Capture the cell that displays the provided text and extract its [x, y] central coordinate. 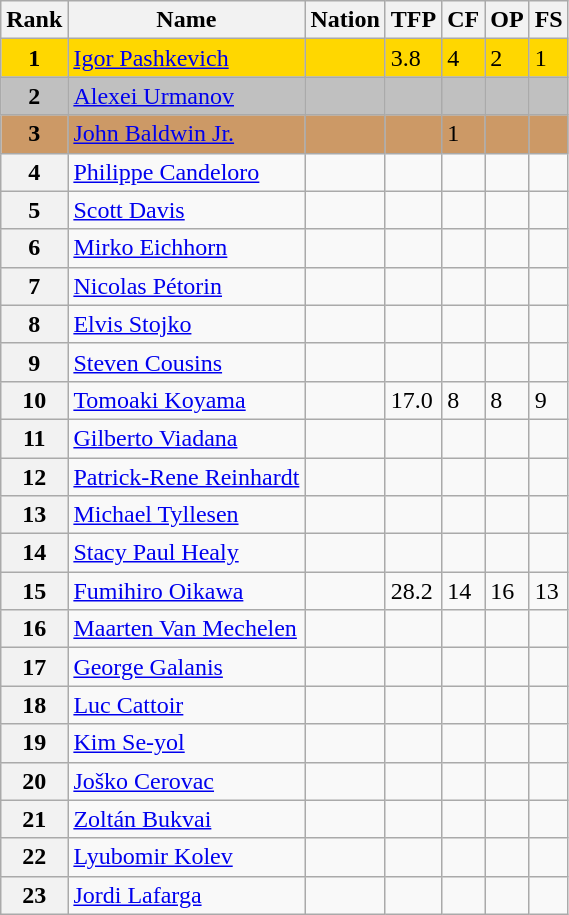
5 [34, 210]
Luc Cattoir [186, 705]
22 [34, 857]
Tomoaki Koyama [186, 400]
Michael Tyllesen [186, 515]
Kim Se-yol [186, 743]
19 [34, 743]
Lyubomir Kolev [186, 857]
17 [34, 667]
12 [34, 477]
6 [34, 248]
23 [34, 895]
21 [34, 819]
Stacy Paul Healy [186, 553]
Scott Davis [186, 210]
Patrick-Rene Reinhardt [186, 477]
Maarten Van Mechelen [186, 629]
Jordi Lafarga [186, 895]
Fumihiro Oikawa [186, 591]
TFP [413, 20]
3 [34, 134]
Steven Cousins [186, 362]
Nicolas Pétorin [186, 286]
7 [34, 286]
CF [464, 20]
Mirko Eichhorn [186, 248]
20 [34, 781]
3.8 [413, 58]
John Baldwin Jr. [186, 134]
28.2 [413, 591]
Zoltán Bukvai [186, 819]
FS [548, 20]
Joško Cerovac [186, 781]
Name [186, 20]
Nation [345, 20]
Igor Pashkevich [186, 58]
10 [34, 400]
15 [34, 591]
Elvis Stojko [186, 324]
OP [507, 20]
17.0 [413, 400]
Alexei Urmanov [186, 96]
George Galanis [186, 667]
Philippe Candeloro [186, 172]
18 [34, 705]
Rank [34, 20]
11 [34, 438]
Gilberto Viadana [186, 438]
